Scan for the cell matching the given text and deliver its [X, Y] coordinate at center. 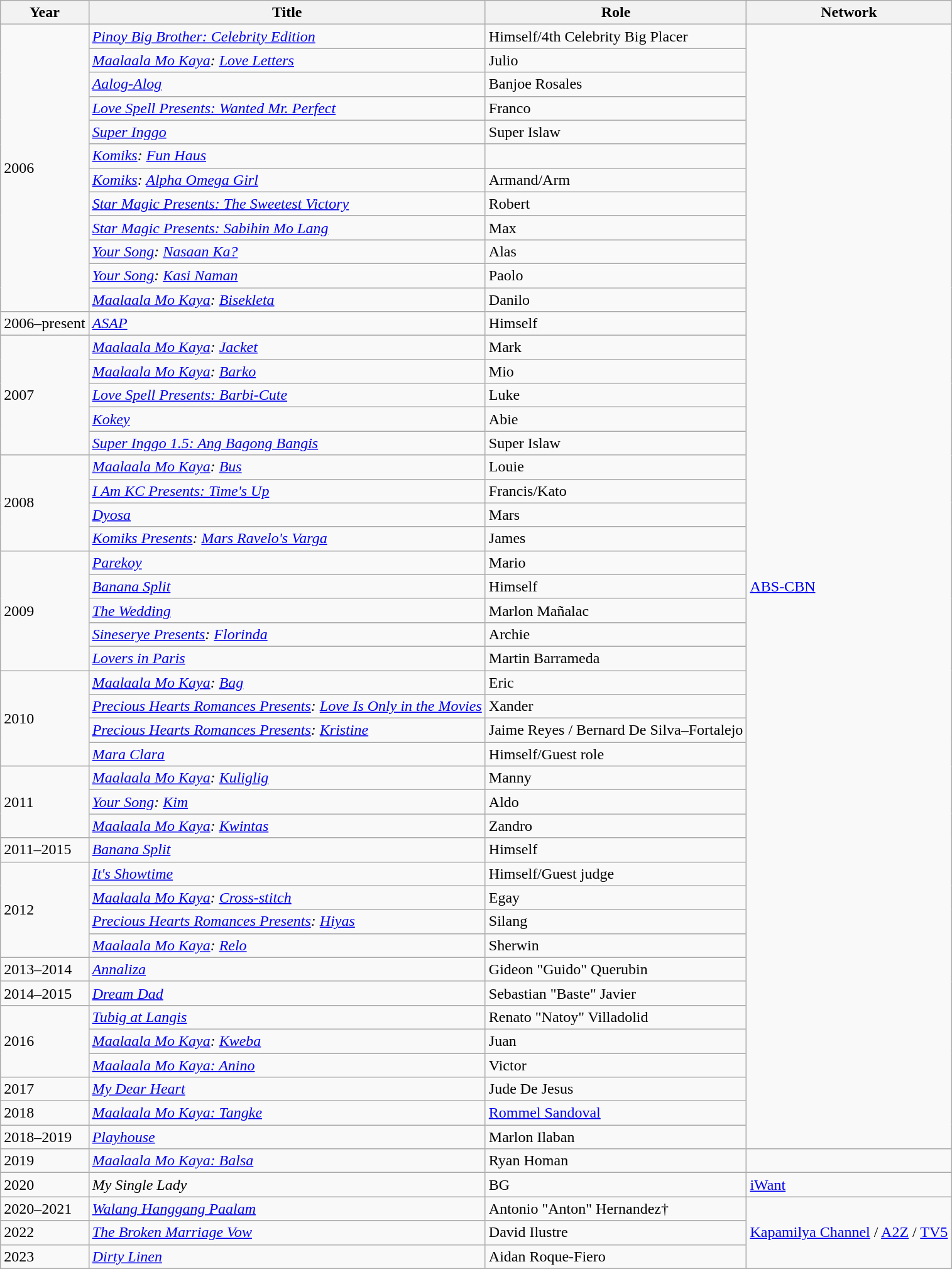
Maalaala Mo Kaya: Barko [287, 371]
Maalaala Mo Kaya: Bus [287, 467]
Maalaala Mo Kaya: Kwintas [287, 826]
2018 [45, 1113]
2012 [45, 909]
Marlon Ilaban [616, 1137]
Star Magic Presents: Sabihin Mo Lang [287, 228]
2023 [45, 1256]
Mars [616, 515]
Ryan Homan [616, 1161]
Himself/Guest judge [616, 874]
Your Song: Kasi Naman [287, 275]
Archie [616, 634]
Francis/Kato [616, 491]
Maalaala Mo Kaya: Jacket [287, 348]
Komiks: Alpha Omega Girl [287, 180]
Louie [616, 467]
Mio [616, 371]
Max [616, 228]
Maalaala Mo Kaya: Bisekleta [287, 300]
2020–2021 [45, 1209]
2014–2015 [45, 993]
Kokey [287, 419]
2013–2014 [45, 969]
Abie [616, 419]
Jude De Jesus [616, 1089]
2020 [45, 1185]
Franco [616, 108]
Maalaala Mo Kaya: Bag [287, 682]
Armand/Arm [616, 180]
2007 [45, 395]
2011 [45, 802]
Your Song: Kim [287, 802]
The Wedding [287, 610]
Pinoy Big Brother: Celebrity Edition [287, 36]
Sherwin [616, 945]
Year [45, 13]
Maalaala Mo Kaya: Love Letters [287, 60]
Tubig at Langis [287, 1017]
Maalaala Mo Kaya: Cross-stitch [287, 898]
Dream Dad [287, 993]
Love Spell Presents: Barbi-Cute [287, 395]
Egay [616, 898]
2017 [45, 1089]
Juan [616, 1041]
Maalaala Mo Kaya: Anino [287, 1065]
BG [616, 1185]
2009 [45, 610]
Robert [616, 204]
Walang Hanggang Paalam [287, 1209]
2006 [45, 168]
Marlon Mañalac [616, 610]
My Single Lady [287, 1185]
Alas [616, 251]
The Broken Marriage Vow [287, 1233]
Parekoy [287, 563]
Aidan Roque-Fiero [616, 1256]
2011–2015 [45, 850]
2019 [45, 1161]
Eric [616, 682]
Playhouse [287, 1137]
Paolo [616, 275]
Maalaala Mo Kaya: Tangke [287, 1113]
Himself/4th Celebrity Big Placer [616, 36]
Sineserye Presents: Florinda [287, 634]
Precious Hearts Romances Presents: Love Is Only in the Movies [287, 706]
Maalaala Mo Kaya: Kuliglig [287, 778]
Star Magic Presents: The Sweetest Victory [287, 204]
Zandro [616, 826]
I Am KC Presents: Time's Up [287, 491]
Victor [616, 1065]
Title [287, 13]
Sebastian "Baste" Javier [616, 993]
Super Inggo 1.5: Ang Bagong Bangis [287, 443]
Julio [616, 60]
Martin Barrameda [616, 658]
Maalaala Mo Kaya: Relo [287, 945]
Kapamilya Channel / A2Z / TV5 [849, 1233]
2016 [45, 1041]
It's Showtime [287, 874]
David Ilustre [616, 1233]
Gideon "Guido" Querubin [616, 969]
Mario [616, 563]
Manny [616, 778]
Annaliza [287, 969]
James [616, 539]
Aalog-Alog [287, 84]
Maalaala Mo Kaya: Kweba [287, 1041]
Jaime Reyes / Bernard De Silva–Fortalejo [616, 730]
Luke [616, 395]
2010 [45, 718]
Aldo [616, 802]
Komiks: Fun Haus [287, 156]
Renato "Natoy" Villadolid [616, 1017]
Banjoe Rosales [616, 84]
Mara Clara [287, 754]
Dirty Linen [287, 1256]
Komiks Presents: Mars Ravelo's Varga [287, 539]
Dyosa [287, 515]
Super Inggo [287, 132]
Network [849, 13]
Love Spell Presents: Wanted Mr. Perfect [287, 108]
Antonio "Anton" Hernandez† [616, 1209]
Silang [616, 921]
My Dear Heart [287, 1089]
Role [616, 13]
Precious Hearts Romances Presents: Kristine [287, 730]
Danilo [616, 300]
Your Song: Nasaan Ka? [287, 251]
Xander [616, 706]
ABS-CBN [849, 587]
Himself/Guest role [616, 754]
Precious Hearts Romances Presents: Hiyas [287, 921]
Mark [616, 348]
ASAP [287, 324]
2008 [45, 503]
Maalaala Mo Kaya: Balsa [287, 1161]
Rommel Sandoval [616, 1113]
2022 [45, 1233]
iWant [849, 1185]
2006–present [45, 324]
2018–2019 [45, 1137]
Lovers in Paris [287, 658]
